Capture the cell that displays the provided text and extract its (x, y) central coordinate. 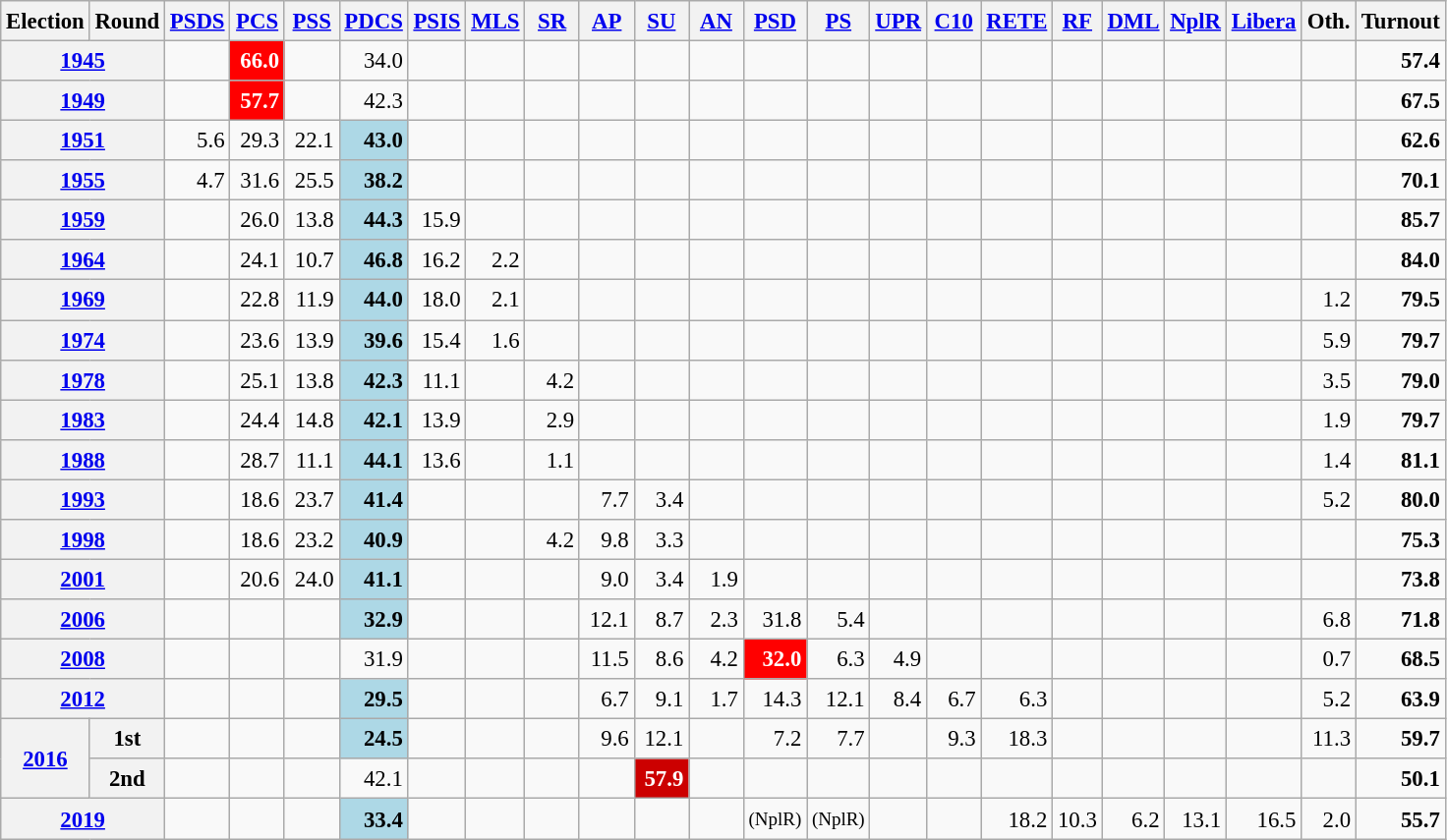
2.0 (1329, 819)
24.0 (312, 580)
C10 (954, 22)
24.4 (258, 420)
8.6 (662, 658)
0.7 (1329, 658)
18.3 (1016, 739)
18.2 (1016, 819)
2019 (83, 819)
11.3 (1329, 739)
RF (1077, 22)
25.5 (312, 181)
57.7 (258, 100)
5.6 (198, 141)
Oth. (1329, 22)
1st (127, 739)
1949 (83, 100)
80.0 (1400, 499)
10.3 (1077, 819)
1998 (83, 540)
39.6 (374, 340)
1955 (83, 181)
AN (717, 22)
1969 (83, 301)
Libera (1263, 22)
1964 (83, 259)
2008 (83, 658)
2001 (83, 580)
26.0 (258, 220)
PSS (312, 22)
79.0 (1400, 379)
4.9 (898, 658)
2006 (83, 619)
68.5 (1400, 658)
23.2 (312, 540)
62.6 (1400, 141)
25.1 (258, 379)
22.1 (312, 141)
RETE (1016, 22)
2016 (45, 758)
16.2 (436, 259)
1.2 (1329, 301)
31.8 (775, 619)
23.6 (258, 340)
9.1 (662, 700)
PDCS (374, 22)
57.4 (1400, 61)
75.3 (1400, 540)
29.5 (374, 700)
13.1 (1195, 819)
NplR (1195, 22)
9.0 (607, 580)
11.9 (312, 301)
38.2 (374, 181)
2.1 (495, 301)
PSDS (198, 22)
SU (662, 22)
PSIS (436, 22)
85.7 (1400, 220)
14.3 (775, 700)
70.1 (1400, 181)
2.9 (552, 420)
9.8 (607, 540)
9.6 (607, 739)
8.4 (898, 700)
44.3 (374, 220)
9.3 (954, 739)
Election (45, 22)
18.0 (436, 301)
55.7 (1400, 819)
1.4 (1329, 460)
13.6 (436, 460)
28.7 (258, 460)
59.7 (1400, 739)
24.5 (374, 739)
24.1 (258, 259)
31.6 (258, 181)
41.4 (374, 499)
15.4 (436, 340)
1945 (83, 61)
20.6 (258, 580)
3.5 (1329, 379)
Turnout (1400, 22)
15.9 (436, 220)
73.8 (1400, 580)
2nd (127, 778)
23.7 (312, 499)
22.8 (258, 301)
57.9 (662, 778)
4.7 (198, 181)
3.3 (662, 540)
1993 (83, 499)
DML (1133, 22)
10.7 (312, 259)
2.2 (495, 259)
33.4 (374, 819)
1978 (83, 379)
29.3 (258, 141)
5.9 (1329, 340)
MLS (495, 22)
81.1 (1400, 460)
Round (127, 22)
1988 (83, 460)
14.8 (312, 420)
43.0 (374, 141)
41.1 (374, 580)
63.9 (1400, 700)
2.3 (717, 619)
34.0 (374, 61)
16.5 (1263, 819)
2012 (83, 700)
1959 (83, 220)
32.9 (374, 619)
5.4 (839, 619)
6.2 (1133, 819)
1983 (83, 420)
1951 (83, 141)
6.8 (1329, 619)
PCS (258, 22)
50.1 (1400, 778)
AP (607, 22)
66.0 (258, 61)
67.5 (1400, 100)
1974 (83, 340)
31.9 (374, 658)
11.5 (607, 658)
40.9 (374, 540)
44.0 (374, 301)
1.6 (495, 340)
32.0 (775, 658)
71.8 (1400, 619)
PSD (775, 22)
1.1 (552, 460)
44.1 (374, 460)
SR (552, 22)
79.5 (1400, 301)
8.7 (662, 619)
UPR (898, 22)
PS (839, 22)
84.0 (1400, 259)
1.7 (717, 700)
7.2 (775, 739)
46.8 (374, 259)
